Capture the cell that displays the provided text and extract its (X, Y) central coordinate. 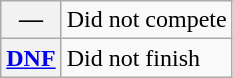
— (31, 20)
Did not compete (146, 20)
DNF (31, 58)
Did not finish (146, 58)
